From the cell containing the given text, extract its center point as [X, Y] coordinate. 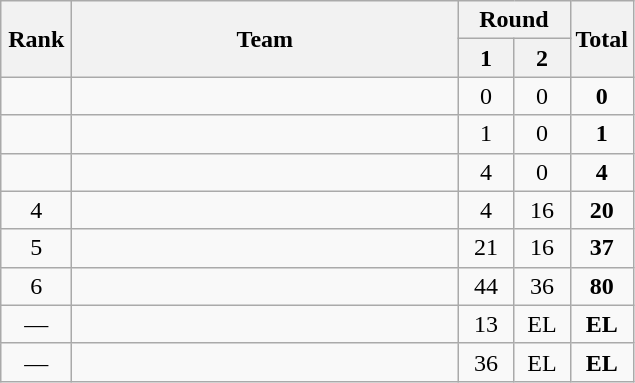
6 [36, 286]
Total [602, 39]
21 [486, 248]
5 [36, 248]
Team [265, 39]
37 [602, 248]
44 [486, 286]
2 [542, 58]
Rank [36, 39]
13 [486, 324]
Round [514, 20]
20 [602, 210]
80 [602, 286]
